Detect which cell encompasses the target text, then output its [x, y] center coordinate. 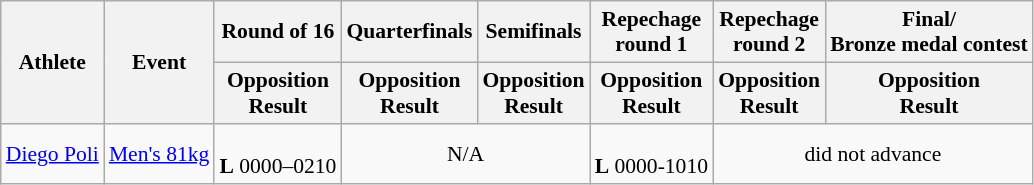
Diego Poli [52, 154]
Final/Bronze medal contest [929, 32]
L 0000–0210 [278, 154]
Semifinals [533, 32]
Repechage round 2 [769, 32]
Quarterfinals [409, 32]
Men's 81kg [160, 154]
Round of 16 [278, 32]
did not advance [873, 154]
Repechage round 1 [652, 32]
N/A [465, 154]
Event [160, 62]
Athlete [52, 62]
L 0000-1010 [652, 154]
